For the text-containing cell, return its midpoint in (x, y) coordinate format. 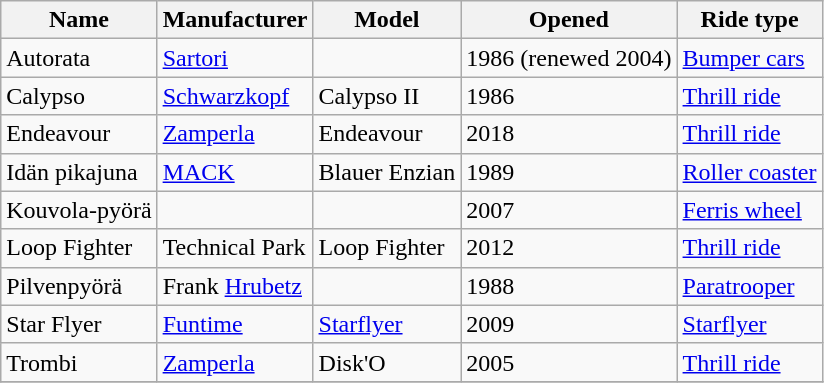
Pilvenpyörä (79, 286)
Calypso (79, 96)
1986 (renewed 2004) (569, 58)
Autorata (79, 58)
Schwarzkopf (235, 96)
Ferris wheel (750, 210)
1988 (569, 286)
Roller coaster (750, 172)
2009 (569, 324)
Blauer Enzian (387, 172)
MACK (235, 172)
Kouvola-pyörä (79, 210)
Ride type (750, 20)
Technical Park (235, 248)
Bumper cars (750, 58)
2018 (569, 134)
Disk'O (387, 362)
Sartori (235, 58)
Frank Hrubetz (235, 286)
Trombi (79, 362)
Idän pikajuna (79, 172)
2012 (569, 248)
Opened (569, 20)
2005 (569, 362)
1989 (569, 172)
Star Flyer (79, 324)
Model (387, 20)
Calypso II (387, 96)
2007 (569, 210)
Funtime (235, 324)
1986 (569, 96)
Manufacturer (235, 20)
Paratrooper (750, 286)
Name (79, 20)
